Capture the cell that displays the provided text and extract its [X, Y] central coordinate. 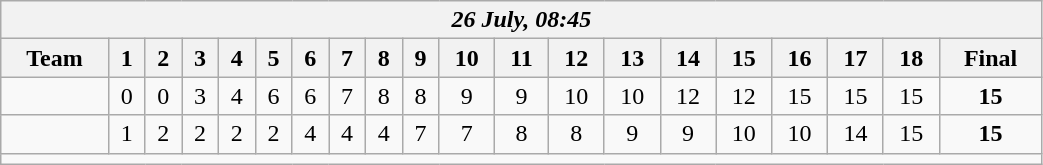
17 [856, 58]
16 [800, 58]
11 [522, 58]
Final [990, 58]
13 [632, 58]
Team [55, 58]
18 [911, 58]
5 [274, 58]
26 July, 08:45 [522, 20]
